Determine the [X, Y] coordinate at the center of the cell enclosing the given text.  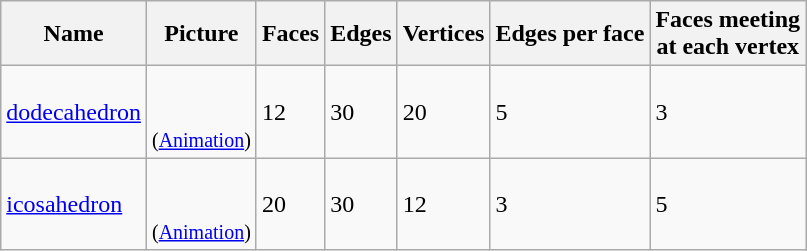
icosahedron [74, 204]
Faces meetingat each vertex [728, 34]
Edges [361, 34]
Edges per face [570, 34]
Faces [290, 34]
dodecahedron [74, 112]
Name [74, 34]
Picture [201, 34]
Vertices [444, 34]
